Find where the given text appears and provide that cell's center as (X, Y) coordinate. 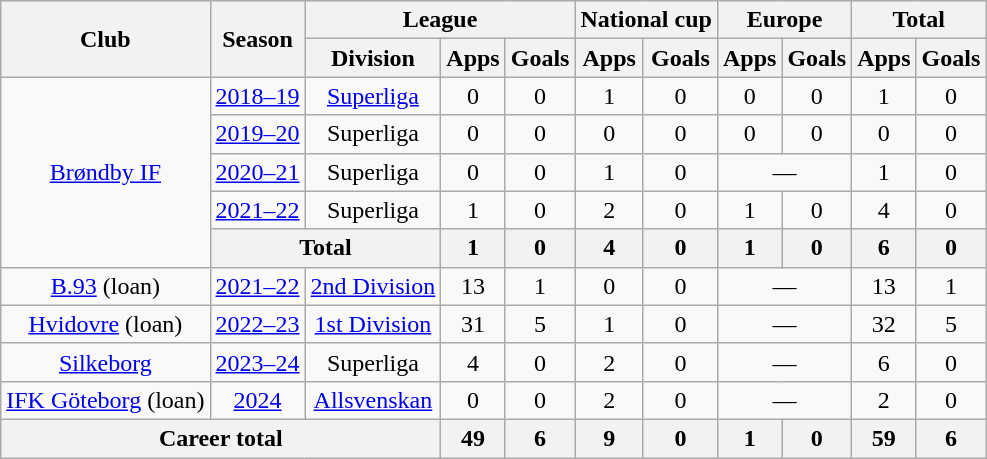
2020–21 (258, 172)
Hvidovre (loan) (106, 324)
Season (258, 39)
31 (473, 324)
32 (884, 324)
2023–24 (258, 362)
2022–23 (258, 324)
49 (473, 438)
National cup (646, 20)
Division (373, 58)
2018–19 (258, 96)
Career total (221, 438)
Brøndby IF (106, 172)
9 (609, 438)
2nd Division (373, 286)
2024 (258, 400)
2019–20 (258, 134)
League (440, 20)
1st Division (373, 324)
Silkeborg (106, 362)
59 (884, 438)
Club (106, 39)
Allsvenskan (373, 400)
Europe (784, 20)
IFK Göteborg (loan) (106, 400)
B.93 (loan) (106, 286)
